Output the [x, y] coordinate of the center of the cell containing the given text.  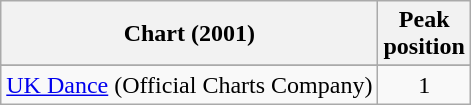
Peakposition [424, 34]
1 [424, 85]
UK Dance (Official Charts Company) [190, 85]
Chart (2001) [190, 34]
